Return (X, Y) of the center of cell containing provided text 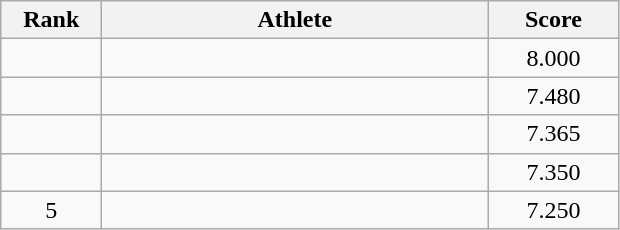
7.350 (554, 172)
Athlete (295, 20)
Score (554, 20)
8.000 (554, 58)
7.365 (554, 134)
Rank (52, 20)
7.250 (554, 210)
5 (52, 210)
7.480 (554, 96)
